Search for the cell housing the specified text and yield its (X, Y) center coordinate. 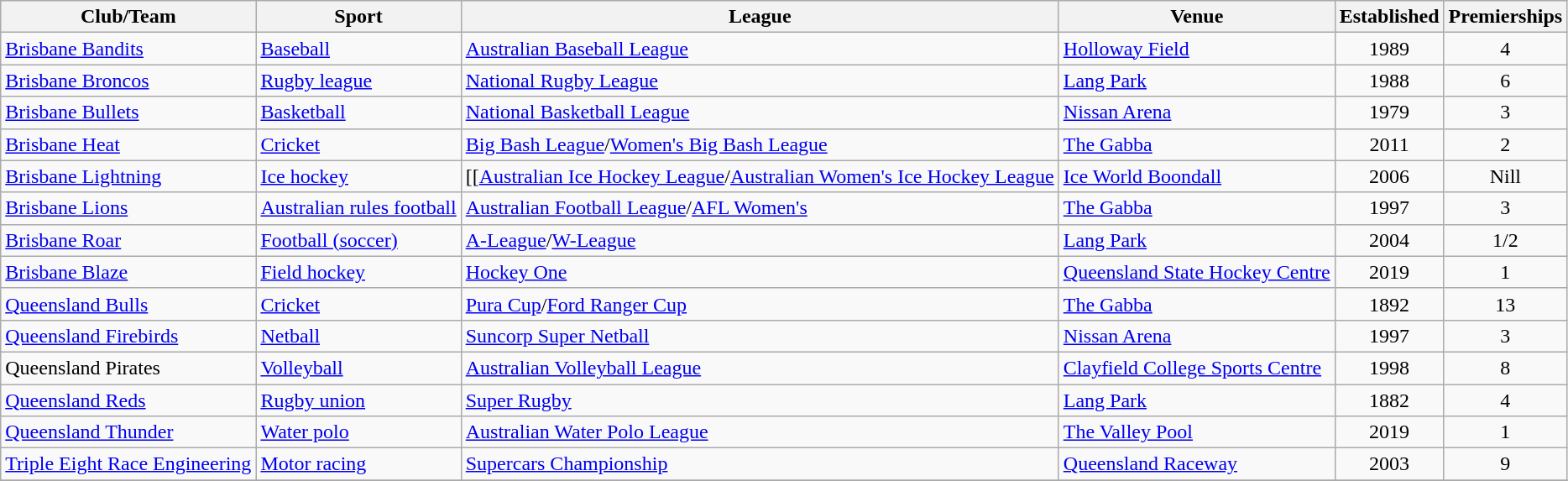
Queensland State Hockey Centre (1197, 272)
Queensland Raceway (1197, 464)
Rugby union (358, 400)
National Rugby League (760, 81)
Premierships (1506, 17)
Venue (1197, 17)
2006 (1389, 176)
Pura Cup/Ford Ranger Cup (760, 304)
A-League/W-League (760, 240)
Brisbane Lions (128, 208)
2 (1506, 144)
9 (1506, 464)
Australian Baseball League (760, 49)
[[Australian Ice Hockey League/Australian Women's Ice Hockey League (760, 176)
The Valley Pool (1197, 432)
Holloway Field (1197, 49)
1988 (1389, 81)
Australian rules football (358, 208)
6 (1506, 81)
Field hockey (358, 272)
13 (1506, 304)
Queensland Bulls (128, 304)
8 (1506, 368)
Queensland Reds (128, 400)
Clayfield College Sports Centre (1197, 368)
1989 (1389, 49)
2003 (1389, 464)
Brisbane Roar (128, 240)
Ice hockey (358, 176)
Baseball (358, 49)
Brisbane Broncos (128, 81)
Nill (1506, 176)
Volleyball (358, 368)
Brisbane Blaze (128, 272)
National Basketball League (760, 112)
Supercars Championship (760, 464)
Hockey One (760, 272)
League (760, 17)
Club/Team (128, 17)
1979 (1389, 112)
Brisbane Bullets (128, 112)
1882 (1389, 400)
Suncorp Super Netball (760, 336)
2011 (1389, 144)
Big Bash League/Women's Big Bash League (760, 144)
Australian Volleyball League (760, 368)
Australian Water Polo League (760, 432)
Basketball (358, 112)
Netball (358, 336)
Motor racing (358, 464)
2004 (1389, 240)
Queensland Pirates (128, 368)
Queensland Firebirds (128, 336)
Brisbane Heat (128, 144)
Sport (358, 17)
Queensland Thunder (128, 432)
Established (1389, 17)
Triple Eight Race Engineering (128, 464)
Water polo (358, 432)
Football (soccer) (358, 240)
1892 (1389, 304)
1/2 (1506, 240)
1998 (1389, 368)
Ice World Boondall (1197, 176)
Super Rugby (760, 400)
Brisbane Bandits (128, 49)
Rugby league (358, 81)
Australian Football League/AFL Women's (760, 208)
Brisbane Lightning (128, 176)
